Output the [X, Y] coordinate of the center of the cell containing the given text.  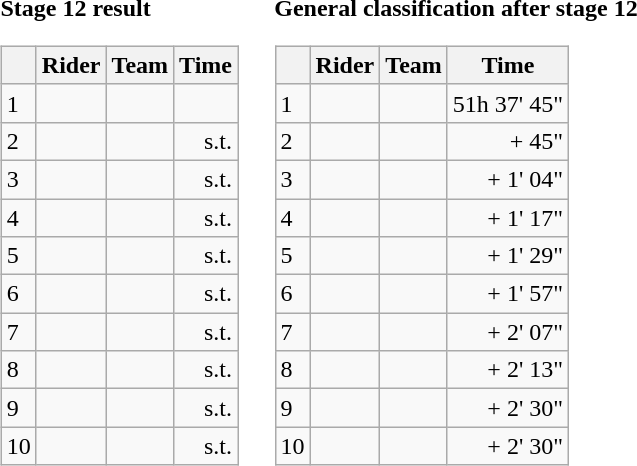
+ 1' 57" [508, 294]
+ 1' 29" [508, 256]
+ 2' 07" [508, 332]
+ 1' 04" [508, 179]
+ 2' 13" [508, 370]
+ 45" [508, 141]
+ 1' 17" [508, 217]
51h 37' 45" [508, 103]
